Determine the [x, y] coordinate at the center of the cell enclosing the given text.  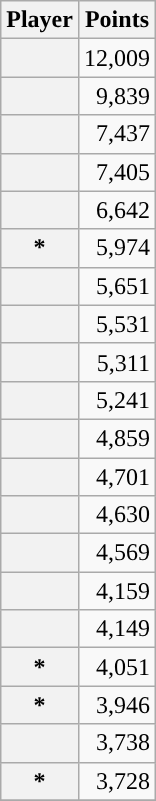
3,738 [116, 743]
4,051 [116, 667]
5,531 [116, 324]
4,701 [116, 477]
4,630 [116, 515]
9,839 [116, 96]
Points [116, 20]
5,241 [116, 400]
4,159 [116, 591]
12,009 [116, 58]
3,946 [116, 705]
5,974 [116, 248]
Player [40, 20]
7,405 [116, 172]
4,859 [116, 438]
5,311 [116, 362]
3,728 [116, 781]
4,569 [116, 553]
6,642 [116, 210]
7,437 [116, 134]
5,651 [116, 286]
4,149 [116, 629]
